Determine the [x, y] coordinate at the center of the cell enclosing the given text.  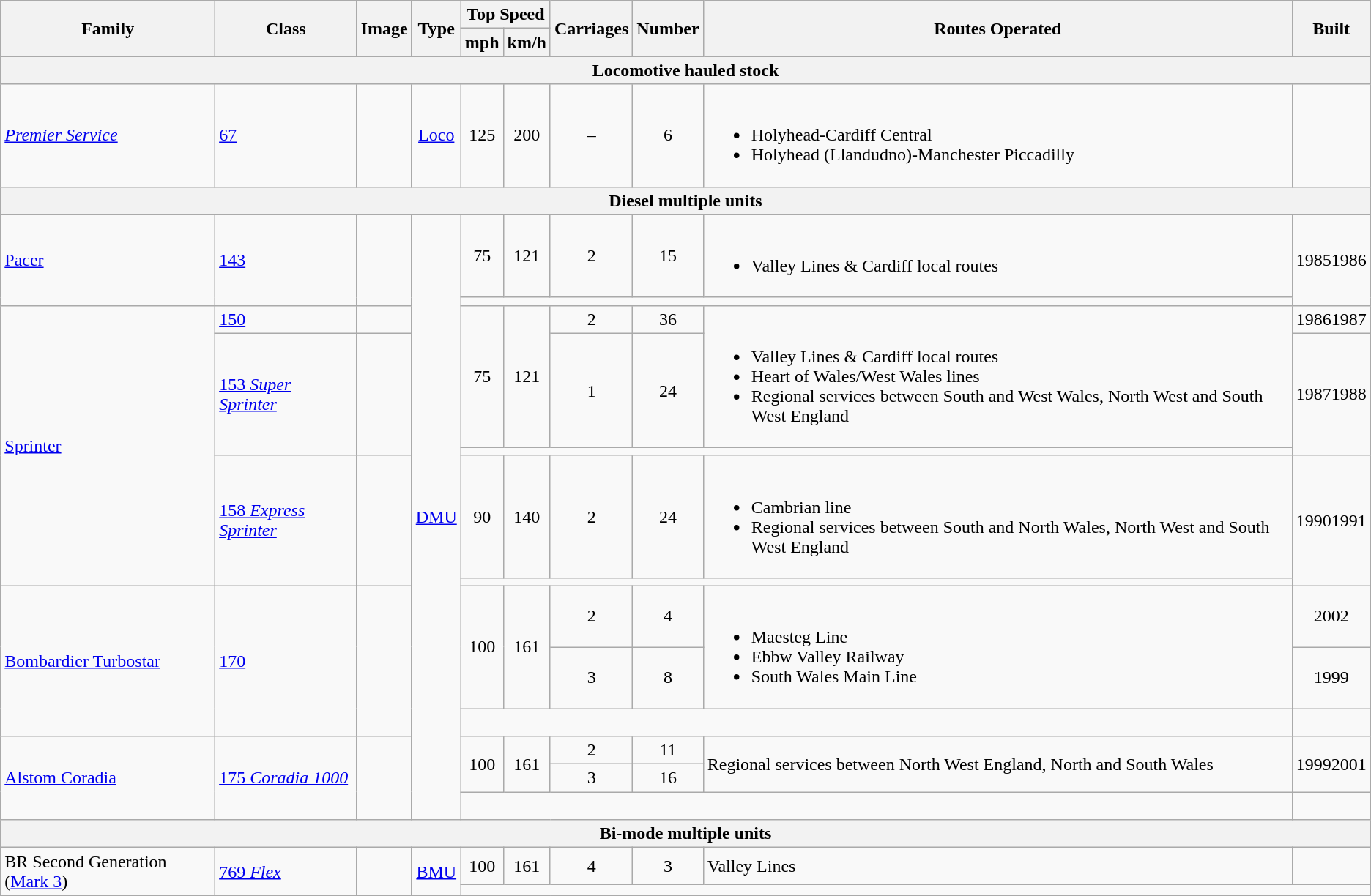
19992001 [1331, 764]
153 Super Sprinter [286, 394]
90 [482, 517]
19851986 [1331, 260]
19871988 [1331, 394]
11 [668, 750]
140 [527, 517]
Valley Lines & Cardiff local routes [997, 256]
175 Coradia 1000 [286, 778]
6 [668, 135]
Maesteg LineEbbw Valley RailwaySouth Wales Main Line [997, 647]
BR Second Generation (Mark 3) [108, 871]
769 Flex [286, 871]
Diesel multiple units [685, 201]
1 [591, 390]
170 [286, 660]
200 [527, 135]
Holyhead-Cardiff CentralHolyhead (Llandudno)-Manchester Piccadilly [997, 135]
16 [668, 778]
2002 [1331, 616]
Type [436, 29]
Built [1331, 29]
Top Speed [505, 15]
1999 [1331, 678]
Sprinter [108, 445]
Locomotive hauled stock [685, 70]
Valley Lines & Cardiff local routesHeart of Wales/West Wales linesRegional services between South and West Wales, North West and South West England [997, 376]
Regional services between North West England, North and South Wales [997, 764]
Valley Lines [997, 866]
36 [668, 319]
15 [668, 256]
Loco [436, 135]
Pacer [108, 260]
150 [286, 319]
– [591, 135]
Class [286, 29]
19861987 [1331, 319]
Image [384, 29]
Alstom Coradia [108, 778]
mph [482, 42]
125 [482, 135]
67 [286, 135]
Premier Service [108, 135]
Carriages [591, 29]
Bombardier Turbostar [108, 660]
Family [108, 29]
19901991 [1331, 520]
Cambrian lineRegional services between South and North Wales, North West and South West England [997, 517]
158 Express Sprinter [286, 520]
143 [286, 260]
Routes Operated [997, 29]
Number [668, 29]
Bi-mode multiple units [685, 834]
DMU [436, 517]
BMU [436, 871]
km/h [527, 42]
8 [668, 678]
